Detect which cell encompasses the target text, then output its [x, y] center coordinate. 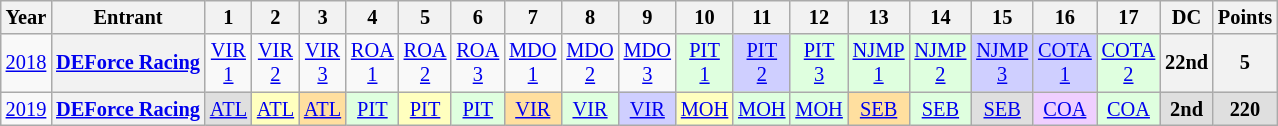
ROA2 [426, 63]
ROA3 [478, 63]
2nd [1186, 109]
Points [1245, 17]
Year [26, 17]
8 [590, 17]
MDO2 [590, 63]
ROA1 [372, 63]
12 [818, 17]
4 [372, 17]
3 [322, 17]
11 [762, 17]
22nd [1186, 63]
17 [1129, 17]
14 [940, 17]
COTA2 [1129, 63]
VIR1 [228, 63]
PIT3 [818, 63]
2 [276, 17]
220 [1245, 109]
Entrant [128, 17]
VIR2 [276, 63]
NJMP2 [940, 63]
15 [1002, 17]
1 [228, 17]
NJMP3 [1002, 63]
16 [1065, 17]
VIR3 [322, 63]
COTA1 [1065, 63]
MDO1 [532, 63]
13 [879, 17]
10 [704, 17]
2019 [26, 109]
PIT2 [762, 63]
NJMP1 [879, 63]
6 [478, 17]
MDO3 [648, 63]
DC [1186, 17]
9 [648, 17]
2018 [26, 63]
7 [532, 17]
PIT1 [704, 63]
